Search for the cell housing the specified text and yield its [X, Y] center coordinate. 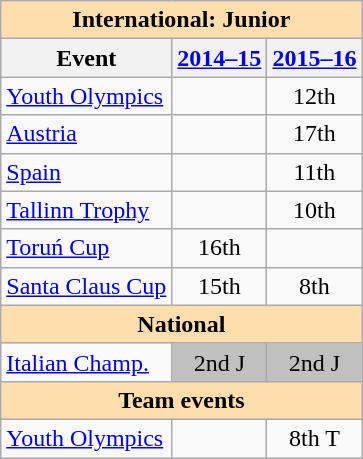
8th T [314, 438]
Austria [86, 134]
Event [86, 58]
Team events [182, 400]
Spain [86, 172]
Santa Claus Cup [86, 286]
15th [220, 286]
11th [314, 172]
10th [314, 210]
12th [314, 96]
16th [220, 248]
Italian Champ. [86, 362]
2015–16 [314, 58]
2014–15 [220, 58]
International: Junior [182, 20]
8th [314, 286]
National [182, 324]
17th [314, 134]
Toruń Cup [86, 248]
Tallinn Trophy [86, 210]
